Output the (x, y) coordinate of the center of the cell containing the given text.  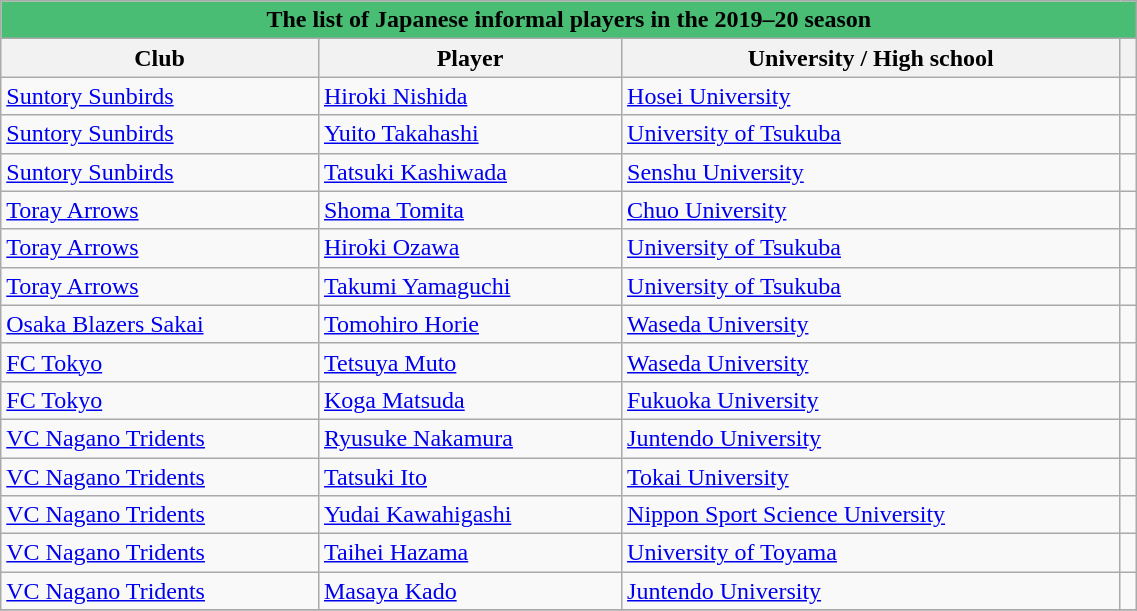
Chuo University (871, 210)
Ryusuke Nakamura (470, 438)
Koga Matsuda (470, 400)
Yuito Takahashi (470, 134)
Yudai Kawahigashi (470, 515)
University / High school (871, 58)
Nippon Sport Science University (871, 515)
Tatsuki Kashiwada (470, 172)
Masaya Kado (470, 591)
Shoma Tomita (470, 210)
Tokai University (871, 477)
Tatsuki Ito (470, 477)
University of Toyama (871, 553)
Osaka Blazers Sakai (160, 324)
Tomohiro Horie (470, 324)
Hiroki Ozawa (470, 248)
Tetsuya Muto (470, 362)
Takumi Yamaguchi (470, 286)
Hiroki Nishida (470, 96)
Player (470, 58)
Fukuoka University (871, 400)
Club (160, 58)
Hosei University (871, 96)
Senshu University (871, 172)
Taihei Hazama (470, 553)
The list of Japanese informal players in the 2019–20 season (569, 20)
